Identify which cell holds the provided text, then report its [x, y] central coordinate. 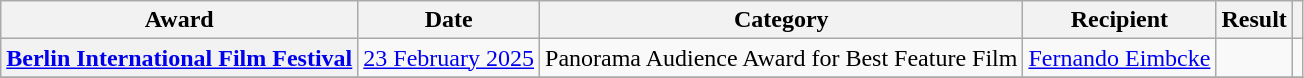
Date [449, 20]
Category [782, 20]
Berlin International Film Festival [180, 58]
23 February 2025 [449, 58]
Fernando Eimbcke [1120, 58]
Recipient [1120, 20]
Panorama Audience Award for Best Feature Film [782, 58]
Result [1254, 20]
Award [180, 20]
